Output the [x, y] coordinate of the center of the cell containing the given text.  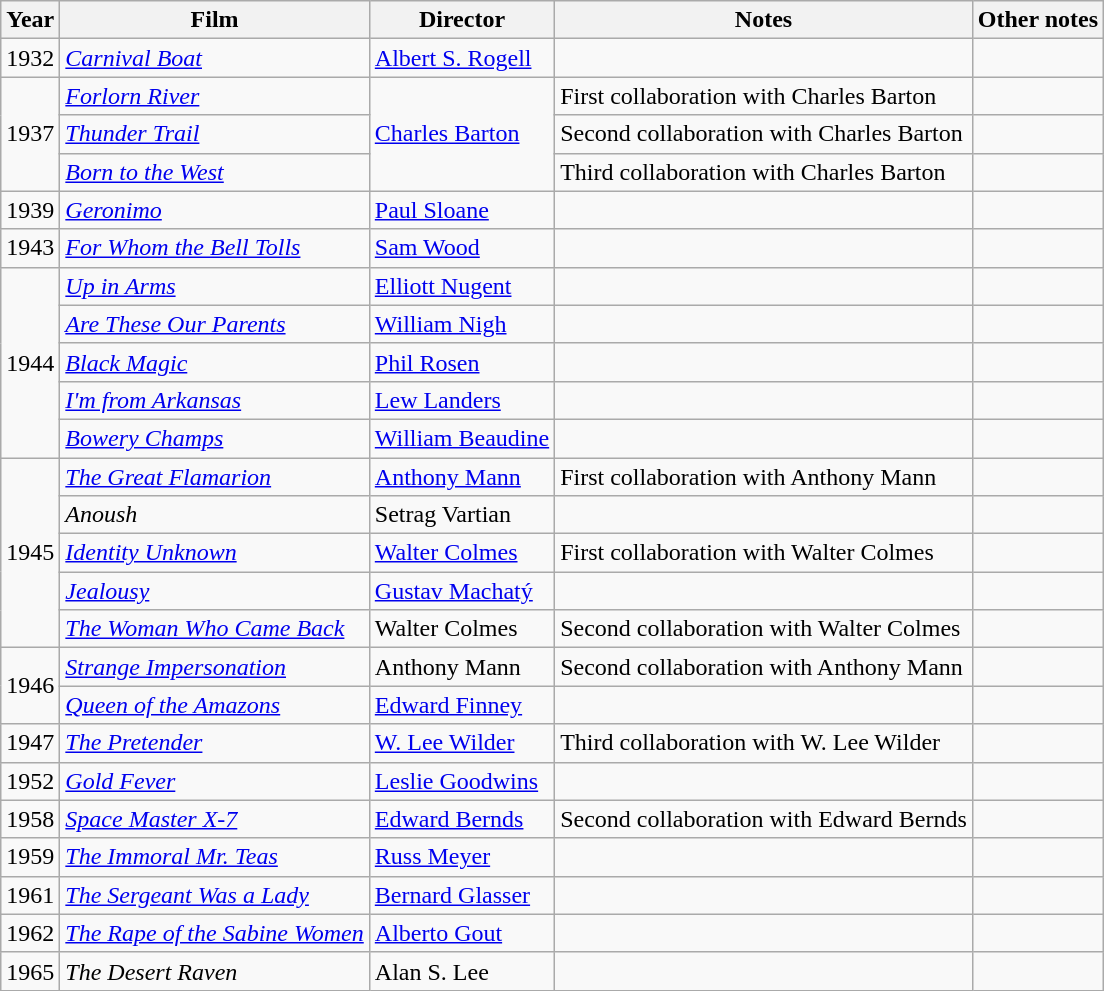
Space Master X-7 [214, 819]
1961 [30, 895]
Albert S. Rogell [462, 58]
Edward Bernds [462, 819]
Notes [764, 20]
Second collaboration with Edward Bernds [764, 819]
Identity Unknown [214, 553]
Born to the West [214, 172]
Carnival Boat [214, 58]
1939 [30, 210]
Third collaboration with W. Lee Wilder [764, 743]
The Pretender [214, 743]
I'm from Arkansas [214, 400]
1947 [30, 743]
Film [214, 20]
Second collaboration with Charles Barton [764, 134]
1959 [30, 857]
William Beaudine [462, 438]
First collaboration with Walter Colmes [764, 553]
Sam Wood [462, 248]
Lew Landers [462, 400]
The Great Flamarion [214, 477]
Other notes [1038, 20]
Setrag Vartian [462, 515]
Year [30, 20]
Gold Fever [214, 781]
Bowery Champs [214, 438]
Up in Arms [214, 286]
Queen of the Amazons [214, 705]
1945 [30, 553]
The Desert Raven [214, 971]
Russ Meyer [462, 857]
Paul Sloane [462, 210]
Third collaboration with Charles Barton [764, 172]
1952 [30, 781]
The Rape of the Sabine Women [214, 933]
1943 [30, 248]
1958 [30, 819]
1946 [30, 686]
Edward Finney [462, 705]
1944 [30, 362]
Strange Impersonation [214, 667]
Phil Rosen [462, 362]
1932 [30, 58]
1937 [30, 134]
The Immoral Mr. Teas [214, 857]
First collaboration with Anthony Mann [764, 477]
Are These Our Parents [214, 324]
Jealousy [214, 591]
Second collaboration with Walter Colmes [764, 629]
Anoush [214, 515]
Leslie Goodwins [462, 781]
Alberto Gout [462, 933]
The Woman Who Came Back [214, 629]
For Whom the Bell Tolls [214, 248]
Second collaboration with Anthony Mann [764, 667]
Thunder Trail [214, 134]
William Nigh [462, 324]
Gustav Machatý [462, 591]
Alan S. Lee [462, 971]
Charles Barton [462, 134]
Black Magic [214, 362]
First collaboration with Charles Barton [764, 96]
Geronimo [214, 210]
1962 [30, 933]
Elliott Nugent [462, 286]
Forlorn River [214, 96]
Bernard Glasser [462, 895]
1965 [30, 971]
The Sergeant Was a Lady [214, 895]
Director [462, 20]
W. Lee Wilder [462, 743]
